Identify which cell holds the provided text, then report its [X, Y] central coordinate. 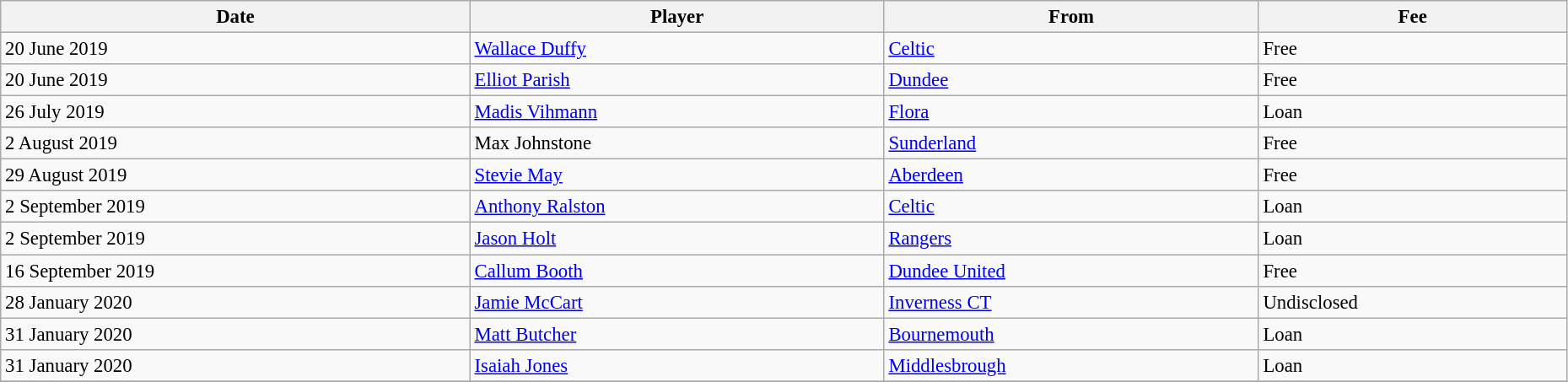
Flora [1071, 112]
Fee [1412, 17]
28 January 2020 [235, 302]
Date [235, 17]
From [1071, 17]
Max Johnstone [676, 143]
Undisclosed [1412, 302]
2 August 2019 [235, 143]
Rangers [1071, 239]
Dundee United [1071, 271]
Isaiah Jones [676, 365]
16 September 2019 [235, 271]
Stevie May [676, 175]
Bournemouth [1071, 334]
Madis Vihmann [676, 112]
29 August 2019 [235, 175]
Middlesbrough [1071, 365]
Anthony Ralston [676, 207]
Sunderland [1071, 143]
Inverness CT [1071, 302]
26 July 2019 [235, 112]
Wallace Duffy [676, 49]
Matt Butcher [676, 334]
Jamie McCart [676, 302]
Dundee [1071, 80]
Aberdeen [1071, 175]
Elliot Parish [676, 80]
Player [676, 17]
Jason Holt [676, 239]
Callum Booth [676, 271]
